Provide the [x, y] coordinate of the cell's center where the given text is located.  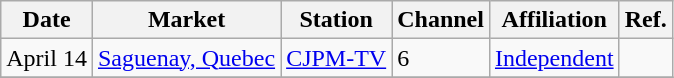
Affiliation [554, 20]
CJPM-TV [336, 58]
Ref. [646, 20]
Date [47, 20]
Channel [441, 20]
6 [441, 58]
April 14 [47, 58]
Independent [554, 58]
Market [186, 20]
Station [336, 20]
Saguenay, Quebec [186, 58]
